Find where the given text appears and provide that cell's center as [X, Y] coordinate. 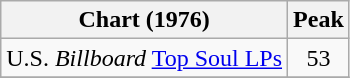
U.S. Billboard Top Soul LPs [144, 58]
Peak [319, 20]
53 [319, 58]
Chart (1976) [144, 20]
